Return (x, y) of the center of cell containing provided text 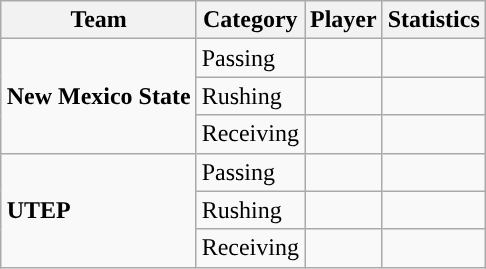
Team (98, 20)
Statistics (434, 20)
Player (343, 20)
Category (250, 20)
New Mexico State (98, 96)
UTEP (98, 210)
